Pinpoint the cell where the given text exists, returning its [x, y] midpoint coordinate. 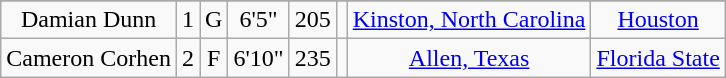
6'5" [258, 20]
235 [312, 58]
Allen, Texas [469, 58]
G [214, 20]
Kinston, North Carolina [469, 20]
Damian Dunn [89, 20]
Houston [658, 20]
1 [188, 20]
2 [188, 58]
F [214, 58]
205 [312, 20]
Cameron Corhen [89, 58]
6'10" [258, 58]
Florida State [658, 58]
